Identify which cell holds the provided text, then report its [X, Y] central coordinate. 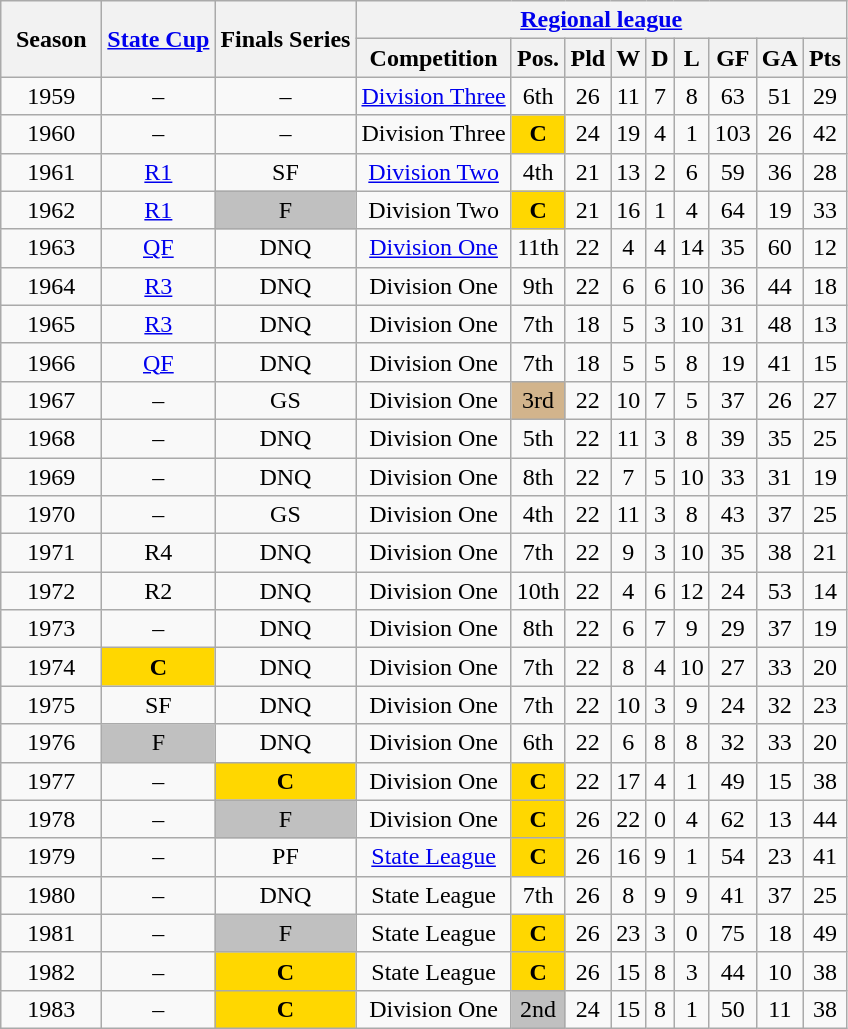
1968 [52, 438]
PF [286, 857]
1980 [52, 895]
28 [824, 172]
1974 [52, 667]
60 [780, 248]
1969 [52, 477]
1979 [52, 857]
1963 [52, 248]
39 [732, 438]
1973 [52, 629]
62 [732, 819]
53 [780, 591]
48 [780, 324]
9th [538, 286]
1983 [52, 1009]
1962 [52, 210]
1960 [52, 134]
51 [780, 96]
GA [780, 58]
1964 [52, 286]
Season [52, 39]
3rd [538, 400]
1959 [52, 96]
11th [538, 248]
50 [732, 1009]
103 [732, 134]
Finals Series [286, 39]
Pld [588, 58]
D [660, 58]
1978 [52, 819]
1961 [52, 172]
2nd [538, 1009]
64 [732, 210]
1982 [52, 971]
63 [732, 96]
1966 [52, 362]
State Cup [158, 39]
5th [538, 438]
75 [732, 933]
GF [732, 58]
L [692, 58]
1965 [52, 324]
54 [732, 857]
1971 [52, 553]
Regional league [601, 20]
R4 [158, 553]
1970 [52, 515]
Pos. [538, 58]
2 [660, 172]
W [628, 58]
10th [538, 591]
1975 [52, 705]
1976 [52, 743]
17 [628, 781]
R2 [158, 591]
59 [732, 172]
1981 [52, 933]
43 [732, 515]
1972 [52, 591]
Competition [434, 58]
1977 [52, 781]
1967 [52, 400]
Pts [824, 58]
42 [824, 134]
